Locate the cell with the specified text and output its (X, Y) center coordinate. 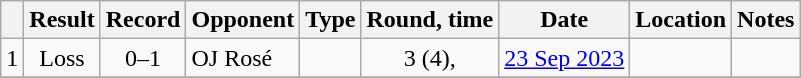
23 Sep 2023 (564, 58)
Notes (766, 20)
Loss (62, 58)
Date (564, 20)
Location (681, 20)
1 (12, 58)
Record (143, 20)
OJ Rosé (243, 58)
Type (330, 20)
3 (4), (430, 58)
Round, time (430, 20)
Result (62, 20)
0–1 (143, 58)
Opponent (243, 20)
